Return [X, Y] of the center of cell containing provided text 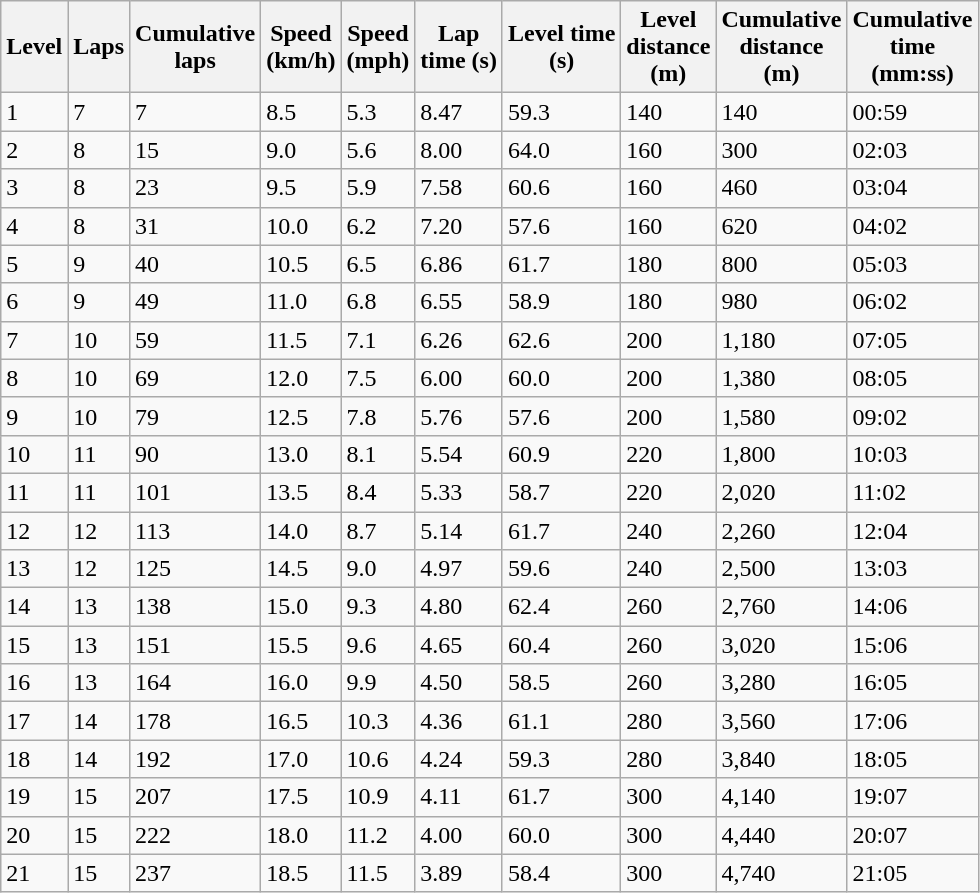
4.11 [459, 797]
980 [782, 302]
69 [196, 378]
11.2 [378, 835]
Cumulativelaps [196, 47]
3,840 [782, 759]
Speed(mph) [378, 47]
06:02 [912, 302]
138 [196, 607]
3.89 [459, 873]
40 [196, 264]
62.6 [561, 340]
23 [196, 188]
3,280 [782, 683]
15.0 [301, 607]
6.55 [459, 302]
03:04 [912, 188]
31 [196, 226]
64.0 [561, 150]
17:06 [912, 721]
16 [34, 683]
13.5 [301, 492]
19 [34, 797]
09:02 [912, 416]
222 [196, 835]
6.86 [459, 264]
3 [34, 188]
5.6 [378, 150]
14.5 [301, 569]
13.0 [301, 454]
125 [196, 569]
151 [196, 645]
Cumulativedistance(m) [782, 47]
9.5 [301, 188]
60.9 [561, 454]
2,500 [782, 569]
20:07 [912, 835]
4.00 [459, 835]
14:06 [912, 607]
5.76 [459, 416]
620 [782, 226]
6 [34, 302]
4.24 [459, 759]
1,180 [782, 340]
08:05 [912, 378]
178 [196, 721]
7.1 [378, 340]
18.5 [301, 873]
16:05 [912, 683]
15:06 [912, 645]
6.00 [459, 378]
11:02 [912, 492]
8.7 [378, 531]
1 [34, 112]
6.26 [459, 340]
90 [196, 454]
15.5 [301, 645]
17.5 [301, 797]
10:03 [912, 454]
10.9 [378, 797]
00:59 [912, 112]
20 [34, 835]
1,800 [782, 454]
60.4 [561, 645]
Leveldistance(m) [668, 47]
5.3 [378, 112]
11.0 [301, 302]
16.5 [301, 721]
8.47 [459, 112]
8.1 [378, 454]
4.97 [459, 569]
6.8 [378, 302]
4.36 [459, 721]
18.0 [301, 835]
9.3 [378, 607]
4.65 [459, 645]
18:05 [912, 759]
1,580 [782, 416]
Level [34, 47]
2,760 [782, 607]
59 [196, 340]
61.1 [561, 721]
5.54 [459, 454]
4.50 [459, 683]
16.0 [301, 683]
7.5 [378, 378]
17 [34, 721]
4,140 [782, 797]
59.6 [561, 569]
05:03 [912, 264]
10.6 [378, 759]
12:04 [912, 531]
207 [196, 797]
4.80 [459, 607]
Laps [99, 47]
7.20 [459, 226]
7.8 [378, 416]
Speed(km/h) [301, 47]
58.5 [561, 683]
79 [196, 416]
9.9 [378, 683]
8.4 [378, 492]
101 [196, 492]
04:02 [912, 226]
3,020 [782, 645]
58.7 [561, 492]
49 [196, 302]
4,440 [782, 835]
4,740 [782, 873]
8.5 [301, 112]
13:03 [912, 569]
19:07 [912, 797]
6.2 [378, 226]
10.0 [301, 226]
2 [34, 150]
5.14 [459, 531]
10.3 [378, 721]
14.0 [301, 531]
113 [196, 531]
237 [196, 873]
4 [34, 226]
21:05 [912, 873]
6.5 [378, 264]
9.6 [378, 645]
Level time(s) [561, 47]
62.4 [561, 607]
192 [196, 759]
3,560 [782, 721]
12.5 [301, 416]
17.0 [301, 759]
5.33 [459, 492]
12.0 [301, 378]
8.00 [459, 150]
2,260 [782, 531]
164 [196, 683]
800 [782, 264]
10.5 [301, 264]
1,380 [782, 378]
07:05 [912, 340]
2,020 [782, 492]
Laptime (s) [459, 47]
Cumulativetime(mm:ss) [912, 47]
18 [34, 759]
58.9 [561, 302]
02:03 [912, 150]
5.9 [378, 188]
58.4 [561, 873]
21 [34, 873]
60.6 [561, 188]
7.58 [459, 188]
460 [782, 188]
5 [34, 264]
